Detect which cell encompasses the target text, then output its (x, y) center coordinate. 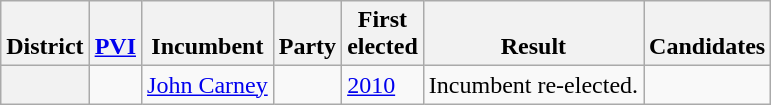
Party (307, 34)
Incumbent re-elected. (533, 85)
Candidates (708, 34)
PVI (115, 34)
Firstelected (383, 34)
2010 (383, 85)
John Carney (208, 85)
Incumbent (208, 34)
District (45, 34)
Result (533, 34)
